Capture the cell that displays the provided text and extract its [x, y] central coordinate. 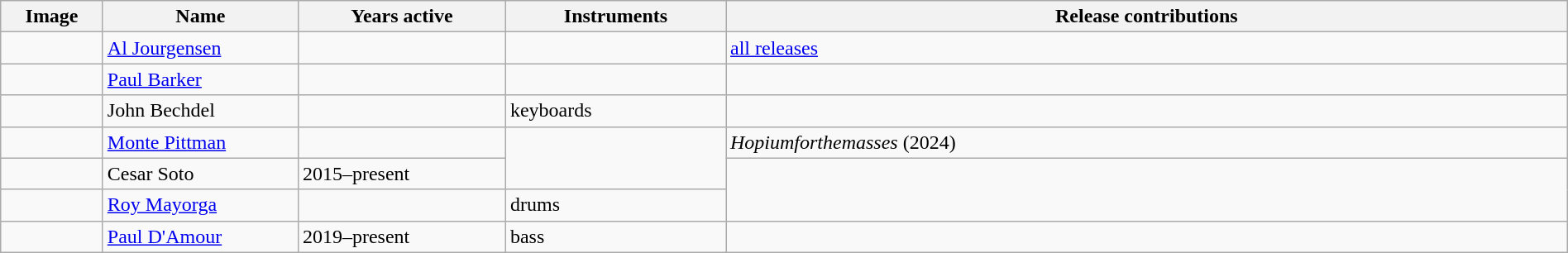
2015–present [402, 174]
Instruments [615, 17]
keyboards [615, 111]
Cesar Soto [200, 174]
Monte Pittman [200, 142]
John Bechdel [200, 111]
bass [615, 236]
drums [615, 205]
2019–present [402, 236]
Years active [402, 17]
Al Jourgensen [200, 48]
Release contributions [1147, 17]
Hopiumforthemasses (2024) [1147, 142]
Roy Mayorga [200, 205]
Paul D'Amour [200, 236]
Image [52, 17]
Name [200, 17]
Paul Barker [200, 79]
all releases [1147, 48]
